Capture the cell that displays the provided text and extract its [x, y] central coordinate. 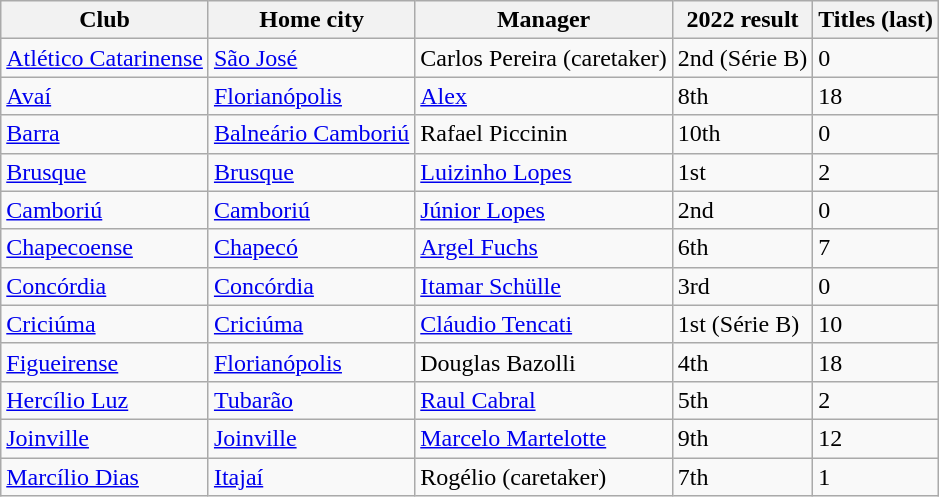
Raul Cabral [544, 400]
2nd [742, 210]
1st [742, 172]
Itajaí [311, 477]
Chapecoense [105, 248]
Chapecó [311, 248]
9th [742, 438]
8th [742, 96]
Argel Fuchs [544, 248]
Itamar Schülle [544, 286]
2nd (Série B) [742, 58]
Titles (last) [876, 20]
Alex [544, 96]
Tubarão [311, 400]
1st (Série B) [742, 324]
Marcílio Dias [105, 477]
Balneário Camboriú [311, 134]
Cláudio Tencati [544, 324]
Marcelo Martelotte [544, 438]
Manager [544, 20]
2022 result [742, 20]
Douglas Bazolli [544, 362]
7th [742, 477]
São José [311, 58]
Avaí [105, 96]
Júnior Lopes [544, 210]
Barra [105, 134]
7 [876, 248]
Luizinho Lopes [544, 172]
10 [876, 324]
3rd [742, 286]
Carlos Pereira (caretaker) [544, 58]
12 [876, 438]
Club [105, 20]
10th [742, 134]
6th [742, 248]
Figueirense [105, 362]
4th [742, 362]
1 [876, 477]
Atlético Catarinense [105, 58]
5th [742, 400]
Rafael Piccinin [544, 134]
Hercílio Luz [105, 400]
Home city [311, 20]
Rogélio (caretaker) [544, 477]
